Output the [X, Y] coordinate of the center of the cell containing the given text.  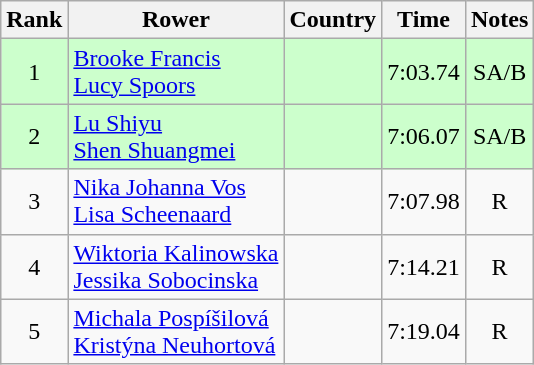
7:03.74 [424, 72]
Notes [499, 20]
Michala PospíšilováKristýna Neuhortová [176, 332]
Rank [34, 20]
2 [34, 136]
Country [333, 20]
7:07.98 [424, 202]
5 [34, 332]
Time [424, 20]
7:19.04 [424, 332]
Wiktoria KalinowskaJessika Sobocinska [176, 266]
Brooke FrancisLucy Spoors [176, 72]
7:06.07 [424, 136]
1 [34, 72]
7:14.21 [424, 266]
4 [34, 266]
Nika Johanna VosLisa Scheenaard [176, 202]
Lu ShiyuShen Shuangmei [176, 136]
3 [34, 202]
Rower [176, 20]
